Find where the given text appears and provide that cell's center as (x, y) coordinate. 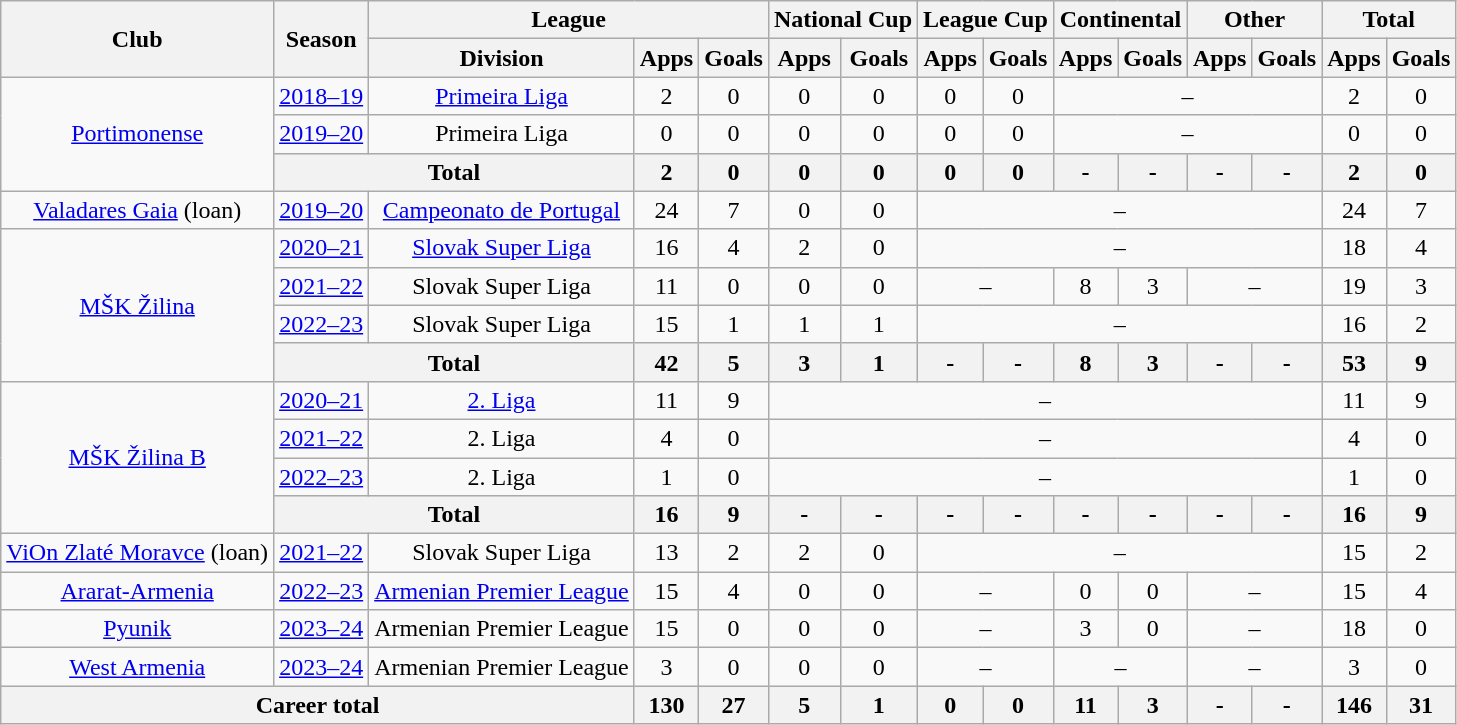
31 (1421, 705)
2018–19 (322, 96)
Pyunik (138, 629)
13 (666, 553)
42 (666, 362)
League Cup (986, 20)
Club (138, 39)
Division (502, 58)
Valadares Gaia (loan) (138, 210)
Portimonense (138, 134)
Continental (1120, 20)
130 (666, 705)
27 (734, 705)
National Cup (842, 20)
League (569, 20)
West Armenia (138, 667)
Campeonato de Portugal (502, 210)
Ararat-Armenia (138, 591)
146 (1354, 705)
Season (322, 39)
Career total (318, 705)
MŠK Žilina B (138, 457)
MŠK Žilina (138, 305)
19 (1354, 286)
53 (1354, 362)
ViOn Zlaté Moravce (loan) (138, 553)
Other (1255, 20)
